From the cell containing the given text, extract its center point as (x, y) coordinate. 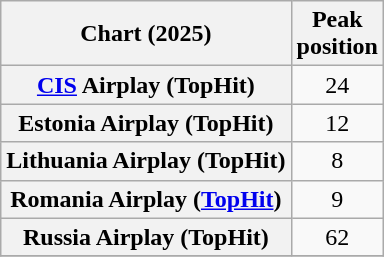
CIS Airplay (TopHit) (146, 85)
Estonia Airplay (TopHit) (146, 123)
Peakposition (337, 34)
Romania Airplay (TopHit) (146, 199)
12 (337, 123)
62 (337, 237)
Russia Airplay (TopHit) (146, 237)
9 (337, 199)
Lithuania Airplay (TopHit) (146, 161)
Chart (2025) (146, 34)
8 (337, 161)
24 (337, 85)
